Provide the [x, y] coordinate of the cell's center where the given text is located.  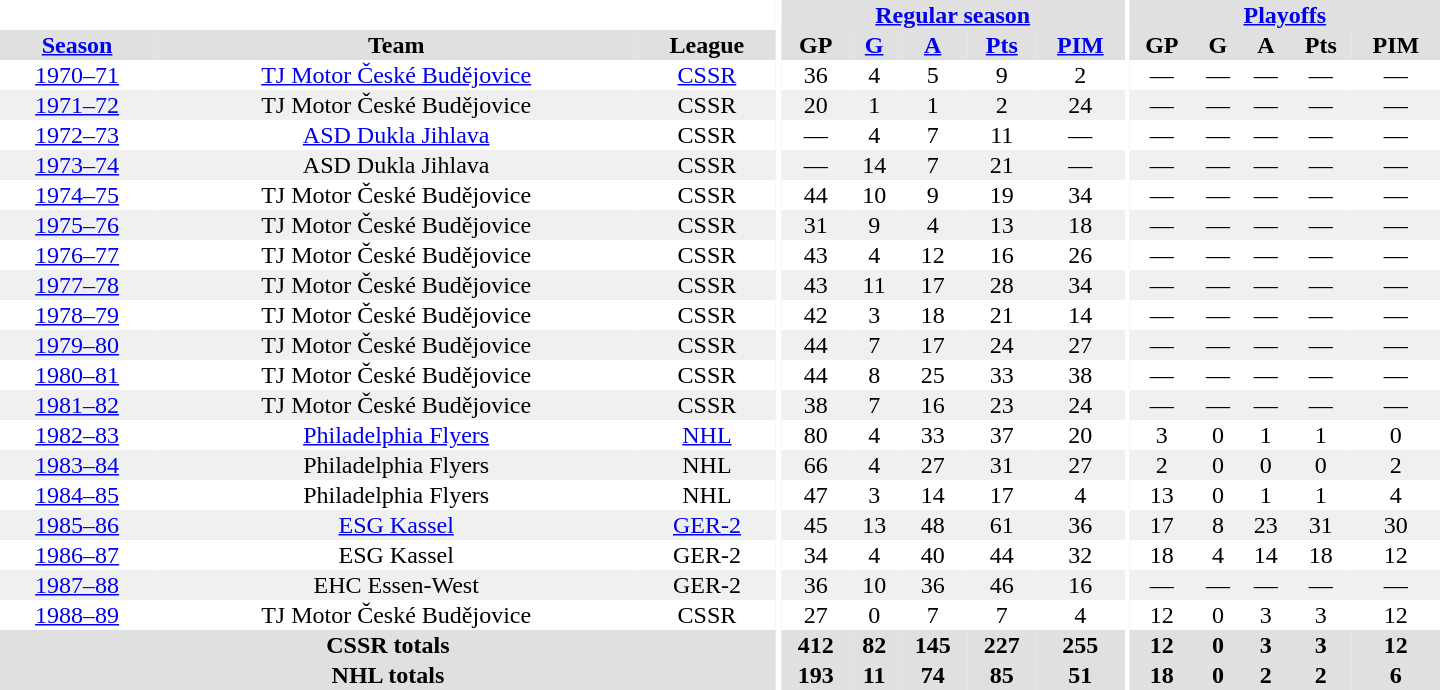
45 [816, 525]
80 [816, 435]
1987–88 [77, 585]
193 [816, 675]
1982–83 [77, 435]
25 [932, 375]
61 [1002, 525]
1973–74 [77, 165]
48 [932, 525]
Playoffs [1285, 15]
1974–75 [77, 195]
145 [932, 645]
1985–86 [77, 525]
412 [816, 645]
66 [816, 465]
32 [1080, 555]
Regular season [952, 15]
30 [1396, 525]
40 [932, 555]
51 [1080, 675]
1976–77 [77, 255]
37 [1002, 435]
Team [396, 45]
NHL totals [388, 675]
42 [816, 315]
1983–84 [77, 465]
46 [1002, 585]
82 [874, 645]
6 [1396, 675]
1980–81 [77, 375]
CSSR totals [388, 645]
1986–87 [77, 555]
28 [1002, 285]
1970–71 [77, 75]
1979–80 [77, 345]
1984–85 [77, 495]
League [707, 45]
5 [932, 75]
Season [77, 45]
1981–82 [77, 405]
26 [1080, 255]
1972–73 [77, 135]
1978–79 [77, 315]
19 [1002, 195]
85 [1002, 675]
227 [1002, 645]
EHC Essen-West [396, 585]
255 [1080, 645]
74 [932, 675]
1988–89 [77, 615]
1971–72 [77, 105]
1975–76 [77, 225]
1977–78 [77, 285]
47 [816, 495]
